Return (X, Y) of the center of cell containing provided text 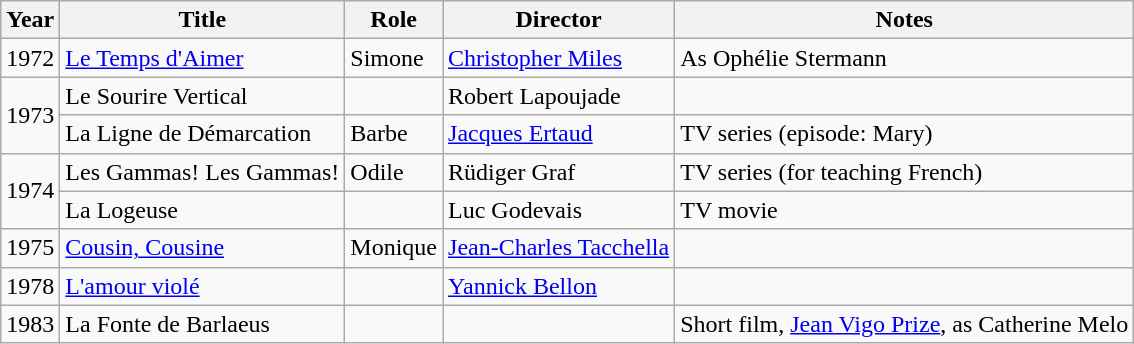
Yannick Bellon (559, 286)
TV series (for teaching French) (904, 172)
Title (202, 20)
Jean-Charles Tacchella (559, 248)
1975 (30, 248)
Barbe (394, 134)
1978 (30, 286)
Monique (394, 248)
Simone (394, 58)
Director (559, 20)
Rüdiger Graf (559, 172)
Jacques Ertaud (559, 134)
Christopher Miles (559, 58)
Le Temps d'Aimer (202, 58)
La Ligne de Démarcation (202, 134)
1973 (30, 115)
1983 (30, 324)
Cousin, Cousine (202, 248)
La Logeuse (202, 210)
Role (394, 20)
La Fonte de Barlaeus (202, 324)
Luc Godevais (559, 210)
Le Sourire Vertical (202, 96)
L'amour violé (202, 286)
1974 (30, 191)
As Ophélie Stermann (904, 58)
Odile (394, 172)
Year (30, 20)
Robert Lapoujade (559, 96)
1972 (30, 58)
TV series (episode: Mary) (904, 134)
Notes (904, 20)
TV movie (904, 210)
Les Gammas! Les Gammas! (202, 172)
Short film, Jean Vigo Prize, as Catherine Melo (904, 324)
